Return the (X, Y) coordinate for the center point of the cell that contains the specified text.  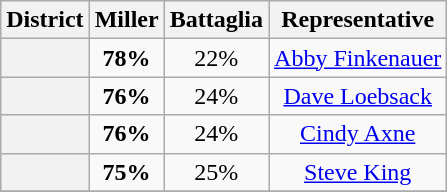
Abby Finkenauer (358, 58)
Representative (358, 20)
75% (126, 172)
Dave Loebsack (358, 96)
78% (126, 58)
Steve King (358, 172)
District (45, 20)
Battaglia (216, 20)
Miller (126, 20)
22% (216, 58)
Cindy Axne (358, 134)
25% (216, 172)
